Search for the cell housing the specified text and yield its (x, y) center coordinate. 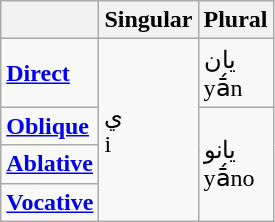
Singular (148, 20)
Plural (236, 20)
Ablative (50, 164)
Oblique (50, 126)
Vocative (50, 202)
Direct (50, 73)
يانyā́n (236, 73)
یانوyā́no (236, 164)
يi (148, 130)
